Detect which cell encompasses the target text, then output its [X, Y] center coordinate. 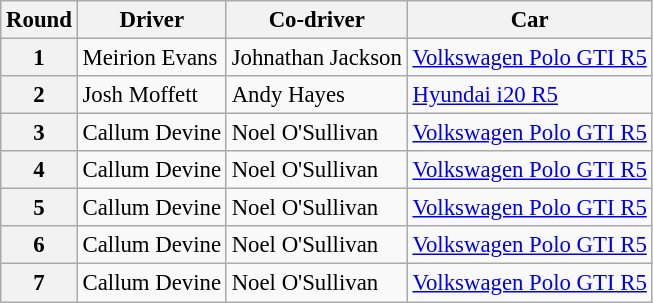
5 [39, 208]
Car [530, 20]
Hyundai i20 R5 [530, 95]
6 [39, 245]
Meirion Evans [152, 58]
Josh Moffett [152, 95]
4 [39, 170]
Driver [152, 20]
Johnathan Jackson [316, 58]
2 [39, 95]
7 [39, 283]
Andy Hayes [316, 95]
Co-driver [316, 20]
Round [39, 20]
1 [39, 58]
3 [39, 133]
